Search for the cell housing the specified text and yield its (X, Y) center coordinate. 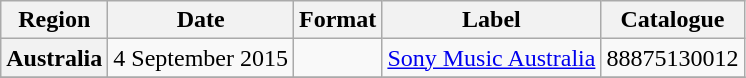
Australia (54, 58)
Label (492, 20)
Catalogue (672, 20)
Format (338, 20)
4 September 2015 (201, 58)
Sony Music Australia (492, 58)
88875130012 (672, 58)
Region (54, 20)
Date (201, 20)
